Provide the (X, Y) coordinate of the cell's center where the given text is located.  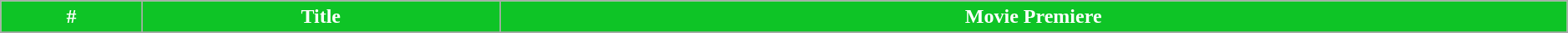
Movie Premiere (1034, 17)
# (72, 17)
Title (321, 17)
